Provide the [x, y] coordinate of the cell's center where the given text is located.  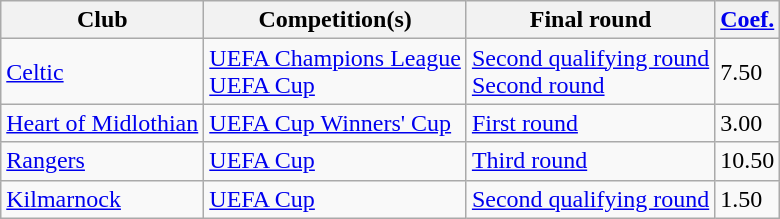
1.50 [748, 199]
Heart of Midlothian [102, 123]
10.50 [748, 161]
Coef. [748, 20]
Celtic [102, 72]
7.50 [748, 72]
Club [102, 20]
Competition(s) [336, 20]
UEFA Cup Winners' Cup [336, 123]
UEFA Champions League UEFA Cup [336, 72]
Rangers [102, 161]
Third round [590, 161]
First round [590, 123]
Second qualifying round Second round [590, 72]
3.00 [748, 123]
Kilmarnock [102, 199]
Final round [590, 20]
Second qualifying round [590, 199]
